For the text-containing cell, return its midpoint in [x, y] coordinate format. 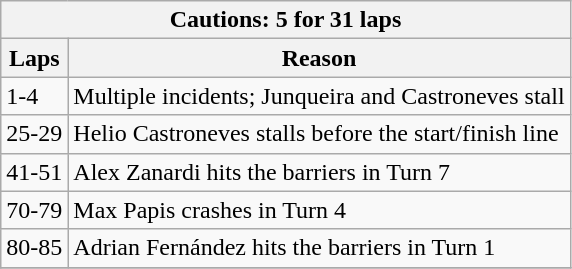
Alex Zanardi hits the barriers in Turn 7 [319, 172]
Adrian Fernández hits the barriers in Turn 1 [319, 248]
25-29 [34, 134]
80-85 [34, 248]
Helio Castroneves stalls before the start/finish line [319, 134]
41-51 [34, 172]
Cautions: 5 for 31 laps [286, 20]
70-79 [34, 210]
Laps [34, 58]
Max Papis crashes in Turn 4 [319, 210]
Reason [319, 58]
Multiple incidents; Junqueira and Castroneves stall [319, 96]
1-4 [34, 96]
